Search for the cell housing the specified text and yield its [x, y] center coordinate. 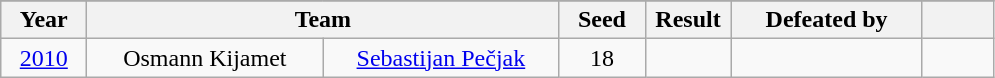
Seed [602, 20]
Osmann Kijamet [205, 58]
Year [44, 20]
Defeated by [826, 20]
Result [688, 20]
2010 [44, 58]
18 [602, 58]
Team [323, 20]
Sebastijan Pečjak [441, 58]
